Locate the cell with the specified text and output its [X, Y] center coordinate. 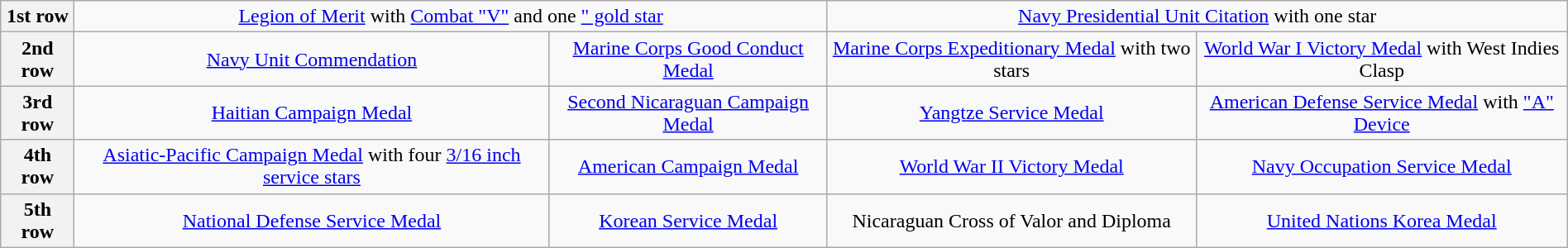
American Defense Service Medal with "A" Device [1381, 112]
Navy Presidential Unit Citation with one star [1198, 17]
Marine Corps Good Conduct Medal [688, 60]
Korean Service Medal [688, 220]
United Nations Korea Medal [1381, 220]
American Campaign Medal [688, 167]
Marine Corps Expeditionary Medal with two stars [1011, 60]
World War II Victory Medal [1011, 167]
Navy Unit Commendation [312, 60]
Second Nicaraguan Campaign Medal [688, 112]
Asiatic-Pacific Campaign Medal with four 3/16 inch service stars [312, 167]
4th row [38, 167]
2nd row [38, 60]
Haitian Campaign Medal [312, 112]
Legion of Merit with Combat "V" and one " gold star [451, 17]
5th row [38, 220]
Nicaraguan Cross of Valor and Diploma [1011, 220]
Yangtze Service Medal [1011, 112]
World War I Victory Medal with West Indies Clasp [1381, 60]
1st row [38, 17]
National Defense Service Medal [312, 220]
Navy Occupation Service Medal [1381, 167]
3rd row [38, 112]
